Determine the [X, Y] coordinate at the center of the cell enclosing the given text.  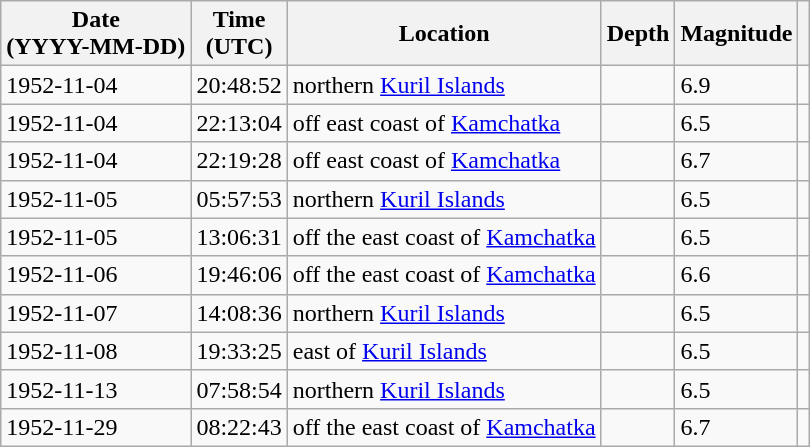
22:13:04 [239, 123]
6.9 [736, 85]
1952-11-07 [96, 313]
6.6 [736, 275]
east of Kuril Islands [444, 351]
05:57:53 [239, 199]
07:58:54 [239, 389]
08:22:43 [239, 427]
Depth [638, 34]
1952-11-29 [96, 427]
22:19:28 [239, 161]
19:46:06 [239, 275]
1952-11-06 [96, 275]
14:08:36 [239, 313]
Magnitude [736, 34]
19:33:25 [239, 351]
1952-11-13 [96, 389]
13:06:31 [239, 237]
20:48:52 [239, 85]
Location [444, 34]
Date (YYYY-MM-DD) [96, 34]
1952-11-08 [96, 351]
Time (UTC) [239, 34]
